Return [x, y] of the center of cell containing provided text 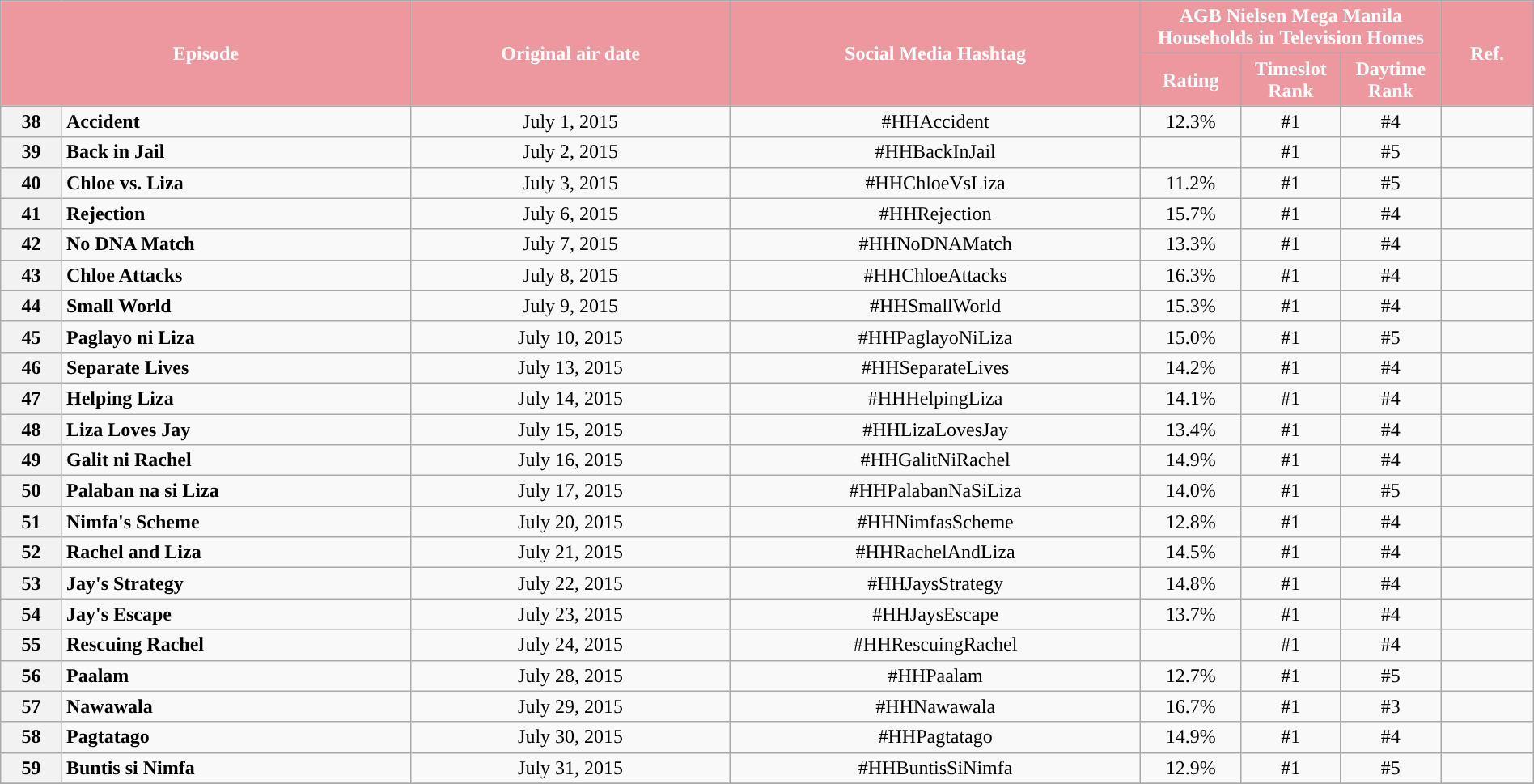
#HHRescuingRachel [935, 645]
Small World [236, 306]
July 30, 2015 [570, 737]
#HHRachelAndLiza [935, 553]
Rachel and Liza [236, 553]
July 14, 2015 [570, 398]
July 8, 2015 [570, 275]
Liza Loves Jay [236, 430]
12.7% [1191, 676]
July 22, 2015 [570, 583]
58 [32, 737]
Original air date [570, 53]
Ref. [1487, 53]
#HHChloeAttacks [935, 275]
46 [32, 367]
July 28, 2015 [570, 676]
54 [32, 614]
13.4% [1191, 430]
Rejection [236, 214]
Social Media Hashtag [935, 53]
Galit ni Rachel [236, 460]
Nimfa's Scheme [236, 522]
#HHGalitNiRachel [935, 460]
Paalam [236, 676]
#HHPaglayoNiLiza [935, 337]
14.1% [1191, 398]
14.8% [1191, 583]
14.0% [1191, 491]
40 [32, 183]
July 20, 2015 [570, 522]
52 [32, 553]
July 31, 2015 [570, 768]
July 16, 2015 [570, 460]
#HHPalabanNaSiLiza [935, 491]
Buntis si Nimfa [236, 768]
July 7, 2015 [570, 244]
11.2% [1191, 183]
44 [32, 306]
Separate Lives [236, 367]
#HHSeparateLives [935, 367]
July 23, 2015 [570, 614]
16.7% [1191, 706]
47 [32, 398]
Pagtatago [236, 737]
12.8% [1191, 522]
51 [32, 522]
Chloe Attacks [236, 275]
14.2% [1191, 367]
42 [32, 244]
13.7% [1191, 614]
#3 [1391, 706]
#HHChloeVsLiza [935, 183]
July 15, 2015 [570, 430]
16.3% [1191, 275]
#HHRejection [935, 214]
#HHNawawala [935, 706]
Nawawala [236, 706]
Helping Liza [236, 398]
#HHPagtatago [935, 737]
57 [32, 706]
38 [32, 121]
45 [32, 337]
41 [32, 214]
No DNA Match [236, 244]
39 [32, 152]
July 3, 2015 [570, 183]
Rating [1191, 79]
13.3% [1191, 244]
Daytime Rank [1391, 79]
Jay's Strategy [236, 583]
July 29, 2015 [570, 706]
#HHBackInJail [935, 152]
July 10, 2015 [570, 337]
#HHNimfasScheme [935, 522]
July 21, 2015 [570, 553]
Back in Jail [236, 152]
Chloe vs. Liza [236, 183]
50 [32, 491]
Palaban na si Liza [236, 491]
July 9, 2015 [570, 306]
55 [32, 645]
Accident [236, 121]
56 [32, 676]
July 13, 2015 [570, 367]
July 17, 2015 [570, 491]
Paglayo ni Liza [236, 337]
59 [32, 768]
Rescuing Rachel [236, 645]
14.5% [1191, 553]
43 [32, 275]
12.9% [1191, 768]
#HHPaalam [935, 676]
#HHLizaLovesJay [935, 430]
#HHSmallWorld [935, 306]
Timeslot Rank [1291, 79]
Jay's Escape [236, 614]
49 [32, 460]
AGB Nielsen Mega Manila Households in Television Homes [1291, 28]
#HHJaysStrategy [935, 583]
#HHBuntisSiNimfa [935, 768]
12.3% [1191, 121]
#HHNoDNAMatch [935, 244]
53 [32, 583]
48 [32, 430]
July 24, 2015 [570, 645]
#HHAccident [935, 121]
Episode [206, 53]
#HHHelpingLiza [935, 398]
July 2, 2015 [570, 152]
15.0% [1191, 337]
15.3% [1191, 306]
July 1, 2015 [570, 121]
15.7% [1191, 214]
July 6, 2015 [570, 214]
#HHJaysEscape [935, 614]
